Pinpoint the cell where the given text exists, returning its [x, y] midpoint coordinate. 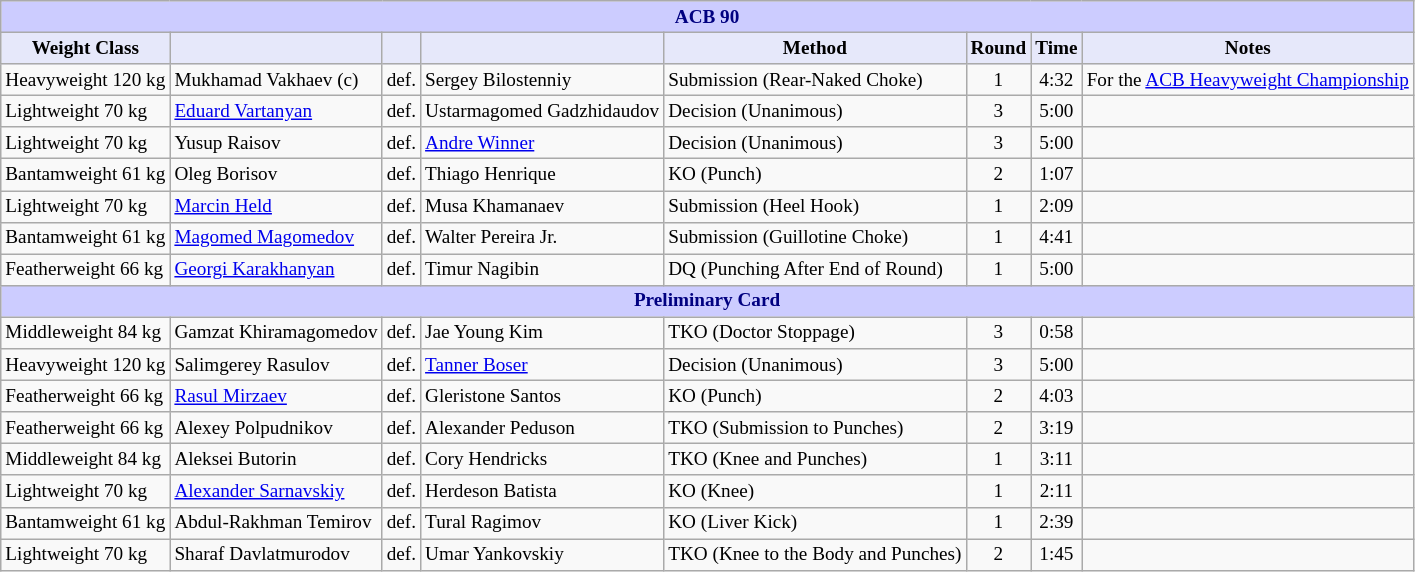
ACB 90 [708, 17]
Walter Pereira Jr. [542, 238]
Yusup Raisov [276, 143]
Mukhamad Vakhaev (c) [276, 80]
Rasul Mirzaev [276, 396]
Thiago Henrique [542, 175]
Sharaf Davlatmurodov [276, 554]
3:19 [1056, 428]
Tural Ragimov [542, 523]
Herdeson Batista [542, 491]
KO (Liver Kick) [815, 523]
For the ACB Heavyweight Championship [1248, 80]
2:09 [1056, 206]
Salimgerey Rasulov [276, 365]
Timur Nagibin [542, 270]
Tanner Boser [542, 365]
Marcin Held [276, 206]
TKO (Submission to Punches) [815, 428]
Abdul-Rakhman Temirov [276, 523]
2:39 [1056, 523]
Cory Hendricks [542, 460]
Magomed Magomedov [276, 238]
Gamzat Khiramagomedov [276, 333]
DQ (Punching After End of Round) [815, 270]
Notes [1248, 48]
Preliminary Card [708, 301]
3:11 [1056, 460]
4:41 [1056, 238]
Time [1056, 48]
Method [815, 48]
Aleksei Butorin [276, 460]
Alexey Polpudnikov [276, 428]
Submission (Rear-Naked Choke) [815, 80]
Jae Young Kim [542, 333]
Submission (Heel Hook) [815, 206]
2:11 [1056, 491]
Alexander Peduson [542, 428]
Ustarmagomed Gadzhidaudov [542, 111]
TKO (Doctor Stoppage) [815, 333]
Round [998, 48]
Eduard Vartanyan [276, 111]
1:45 [1056, 554]
Submission (Guillotine Choke) [815, 238]
Sergey Bilostenniy [542, 80]
Umar Yankovskiy [542, 554]
TKO (Knee to the Body and Punches) [815, 554]
Weight Class [86, 48]
Gleristone Santos [542, 396]
0:58 [1056, 333]
4:32 [1056, 80]
Andre Winner [542, 143]
Alexander Sarnavskiy [276, 491]
Georgi Karakhanyan [276, 270]
Oleg Borisov [276, 175]
TKO (Knee and Punches) [815, 460]
KO (Knee) [815, 491]
1:07 [1056, 175]
Musa Khamanaev [542, 206]
4:03 [1056, 396]
